Capture the cell that displays the provided text and extract its [X, Y] central coordinate. 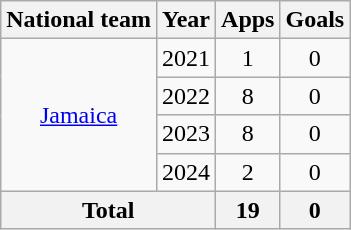
2021 [186, 58]
1 [248, 58]
2024 [186, 172]
2023 [186, 134]
Total [108, 210]
Goals [315, 20]
2022 [186, 96]
Apps [248, 20]
2 [248, 172]
National team [79, 20]
Jamaica [79, 115]
19 [248, 210]
Year [186, 20]
